Output the (x, y) coordinate of the center of the cell containing the given text.  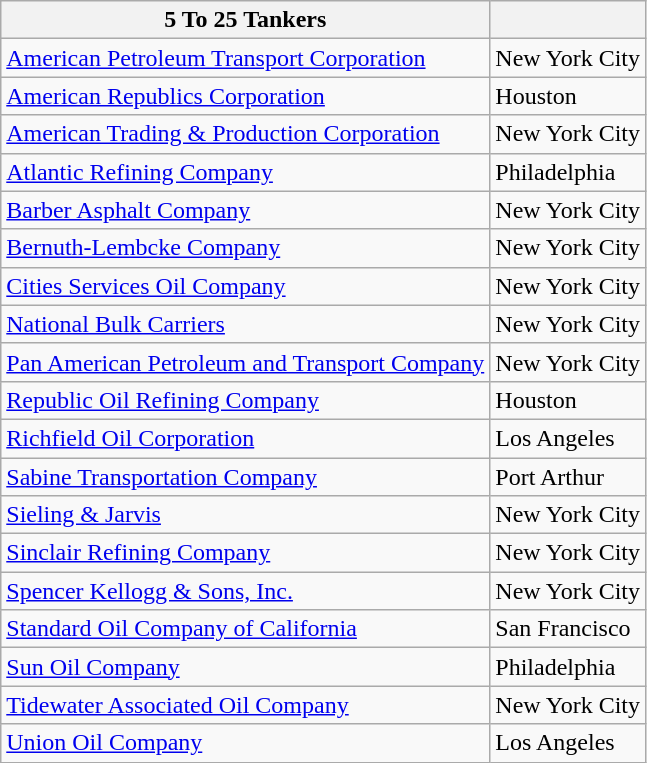
Standard Oil Company of California (246, 629)
5 To 25 Tankers (246, 20)
Cities Services Oil Company (246, 286)
San Francisco (568, 629)
Barber Asphalt Company (246, 210)
American Republics Corporation (246, 96)
Atlantic Refining Company (246, 172)
American Petroleum Transport Corporation (246, 58)
Spencer Kellogg & Sons, Inc. (246, 591)
Bernuth-Lembcke Company (246, 248)
Pan American Petroleum and Transport Company (246, 362)
Sieling & Jarvis (246, 515)
Richfield Oil Corporation (246, 438)
Sabine Transportation Company (246, 477)
American Trading & Production Corporation (246, 134)
Sun Oil Company (246, 667)
Sinclair Refining Company (246, 553)
Republic Oil Refining Company (246, 400)
Port Arthur (568, 477)
Tidewater Associated Oil Company (246, 705)
National Bulk Carriers (246, 324)
Union Oil Company (246, 743)
